Find where the given text appears and provide that cell's center as [X, Y] coordinate. 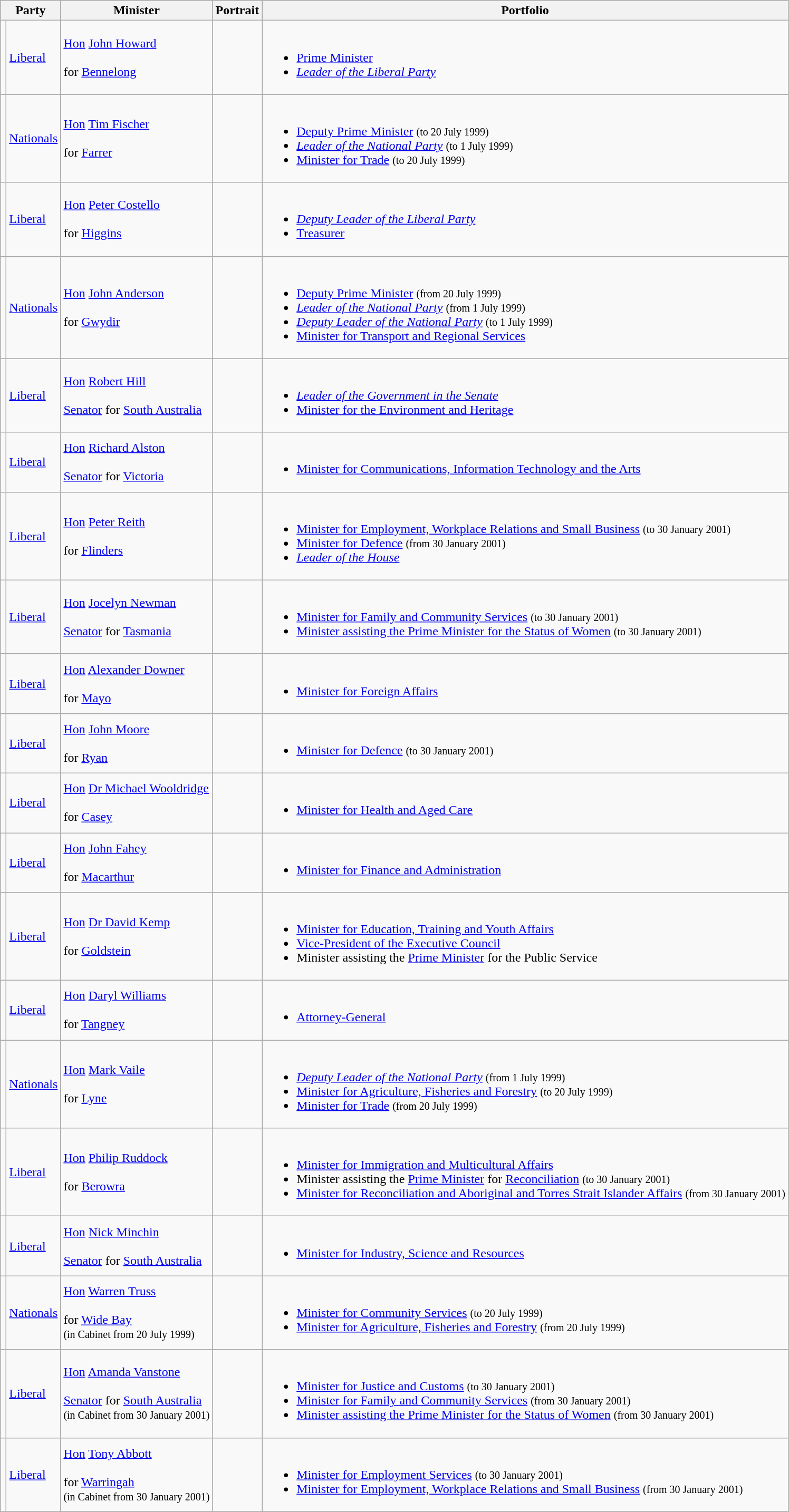
Hon Robert Hill Senator for South Australia [137, 395]
Minister for Communications, Information Technology and the Arts [525, 462]
Hon Tim Fischer for Farrer [137, 138]
Minister for Industry, Science and Resources [525, 1246]
Portfolio [525, 11]
Minister for Community Services (to 20 July 1999)Minister for Agriculture, Fisheries and Forestry (from 20 July 1999) [525, 1313]
Deputy Leader of the Liberal PartyTreasurer [525, 219]
Portrait [237, 11]
Minister for Employment Services (to 30 January 2001)Minister for Employment, Workplace Relations and Small Business (from 30 January 2001) [525, 1475]
Leader of the Government in the SenateMinister for the Environment and Heritage [525, 395]
Hon Nick Minchin Senator for South Australia [137, 1246]
Minister for Health and Aged Care [525, 802]
Hon John Anderson for Gwydir [137, 307]
Minister for Defence (to 30 January 2001) [525, 743]
Minister [137, 11]
Minister for Family and Community Services (to 30 January 2001)Minister assisting the Prime Minister for the Status of Women (to 30 January 2001) [525, 617]
Hon Amanda Vanstone Senator for South Australia (in Cabinet from 30 January 2001) [137, 1394]
Hon Tony Abbott for Warringah (in Cabinet from 30 January 2001) [137, 1475]
Minister for Finance and Administration [525, 862]
Hon Dr David Kemp for Goldstein [137, 936]
Minister for Employment, Workplace Relations and Small Business (to 30 January 2001)Minister for Defence (from 30 January 2001)Leader of the House [525, 536]
Attorney-General [525, 1010]
Hon Warren Truss for Wide Bay (in Cabinet from 20 July 1999) [137, 1313]
Hon Peter Reith for Flinders [137, 536]
Minister for Education, Training and Youth AffairsVice-President of the Executive CouncilMinister assisting the Prime Minister for the Public Service [525, 936]
Hon Daryl Williams for Tangney [137, 1010]
Hon Mark Vaile for Lyne [137, 1084]
Hon Philip Ruddock for Berowra [137, 1172]
Hon Dr Michael Wooldridge for Casey [137, 802]
Minister for Foreign Affairs [525, 683]
Hon John Howard for Bennelong [137, 57]
Prime MinisterLeader of the Liberal Party [525, 57]
Hon Richard Alston Senator for Victoria [137, 462]
Hon Jocelyn Newman Senator for Tasmania [137, 617]
Hon John Moore for Ryan [137, 743]
Deputy Prime Minister (to 20 July 1999)Leader of the National Party (to 1 July 1999)Minister for Trade (to 20 July 1999) [525, 138]
Hon Alexander Downer for Mayo [137, 683]
Hon Peter Costello for Higgins [137, 219]
Hon John Fahey for Macarthur [137, 862]
Party [31, 11]
